Provide the (x, y) coordinate of the cell's center where the given text is located.  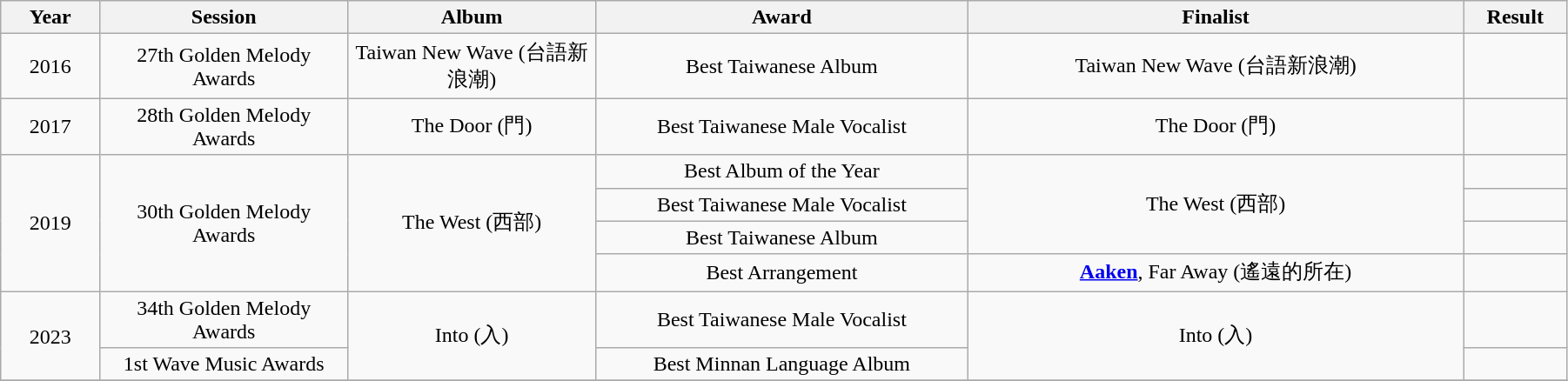
Finalist (1216, 17)
28th Golden Melody Awards (224, 127)
Album (472, 17)
30th Golden Melody Awards (224, 223)
2023 (50, 336)
Result (1515, 17)
Aaken, Far Away (遙遠的所在) (1216, 273)
Best Minnan Language Album (781, 364)
1st Wave Music Awards (224, 364)
34th Golden Melody Awards (224, 320)
2019 (50, 223)
Award (781, 17)
27th Golden Melody Awards (224, 66)
2016 (50, 66)
Year (50, 17)
2017 (50, 127)
Session (224, 17)
Best Arrangement (781, 273)
Best Album of the Year (781, 171)
